Return (x, y) of the center of cell containing provided text 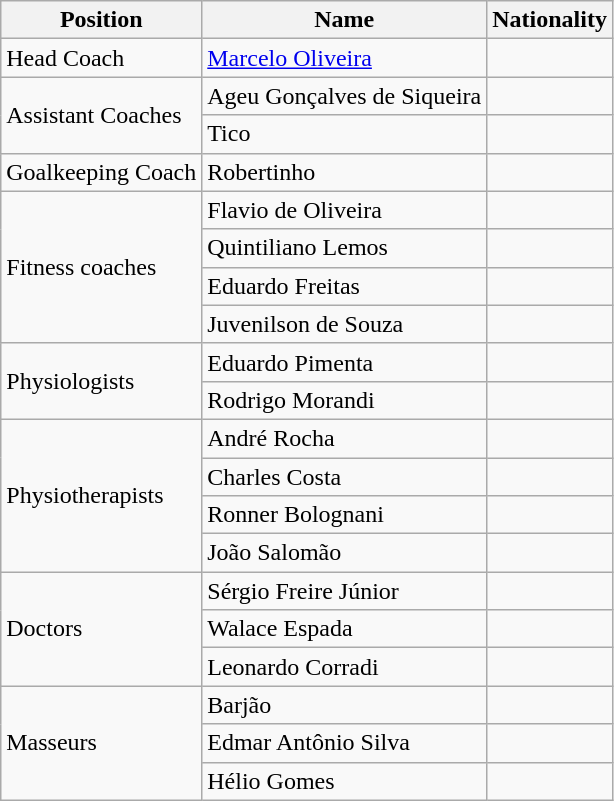
Eduardo Freitas (344, 286)
Walace Espada (344, 629)
Ronner Bolognani (344, 515)
Flavio de Oliveira (344, 210)
Eduardo Pimenta (344, 362)
Physiotherapists (102, 495)
Fitness coaches (102, 267)
Ageu Gonçalves de Siqueira (344, 96)
Name (344, 20)
Assistant Coaches (102, 115)
Sérgio Freire Júnior (344, 591)
Doctors (102, 629)
Physiologists (102, 381)
Hélio Gomes (344, 781)
Masseurs (102, 743)
Juvenilson de Souza (344, 324)
Edmar Antônio Silva (344, 743)
André Rocha (344, 438)
Leonardo Corradi (344, 667)
Charles Costa (344, 477)
João Salomão (344, 553)
Quintiliano Lemos (344, 248)
Marcelo Oliveira (344, 58)
Rodrigo Morandi (344, 400)
Nationality (550, 20)
Robertinho (344, 172)
Position (102, 20)
Barjão (344, 705)
Tico (344, 134)
Goalkeeping Coach (102, 172)
Head Coach (102, 58)
